Locate the cell with the specified text and output its [x, y] center coordinate. 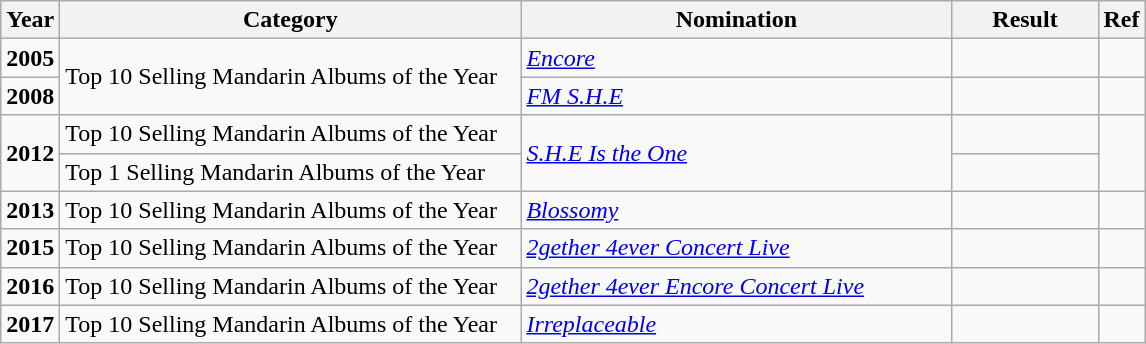
Result [1025, 20]
2gether 4ever Concert Live [736, 248]
2016 [30, 286]
2gether 4ever Encore Concert Live [736, 286]
Irreplaceable [736, 324]
Nomination [736, 20]
2013 [30, 210]
FM S.H.E [736, 96]
2015 [30, 248]
2012 [30, 153]
Blossomy [736, 210]
Year [30, 20]
Ref [1122, 20]
S.H.E Is the One [736, 153]
2005 [30, 58]
2017 [30, 324]
2008 [30, 96]
Top 1 Selling Mandarin Albums of the Year [290, 172]
Category [290, 20]
Encore [736, 58]
